Return (x, y) of the center of cell containing provided text 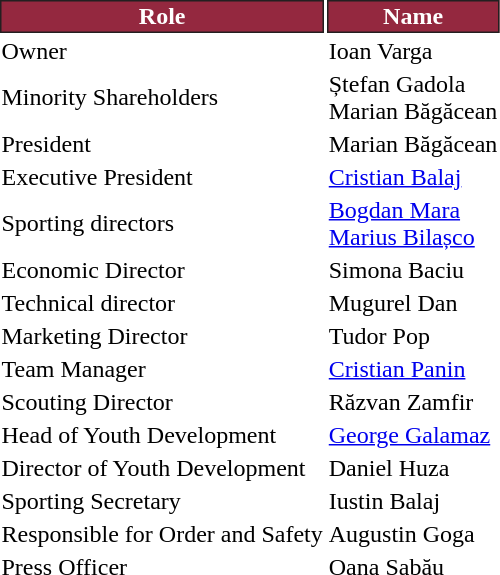
Sporting Secretary (162, 501)
Economic Director (162, 270)
Bogdan Mara Marius Bilașco (413, 224)
Iustin Balaj (413, 501)
Cristian Panin (413, 369)
Răzvan Zamfir (413, 402)
Ioan Varga (413, 51)
Mugurel Dan (413, 303)
Marketing Director (162, 336)
President (162, 144)
Tudor Pop (413, 336)
Team Manager (162, 369)
Daniel Huza (413, 468)
Head of Youth Development (162, 435)
Marian Băgăcean (413, 144)
Role (162, 16)
Simona Baciu (413, 270)
Cristian Balaj (413, 177)
Executive President (162, 177)
Responsible for Order and Safety (162, 534)
Owner (162, 51)
Scouting Director (162, 402)
Sporting directors (162, 224)
Minority Shareholders (162, 98)
Augustin Goga (413, 534)
Name (413, 16)
Director of Youth Development (162, 468)
George Galamaz (413, 435)
Technical director (162, 303)
Ștefan Gadola Marian Băgăcean (413, 98)
